Provide the [x, y] coordinate of the cell's center where the given text is located.  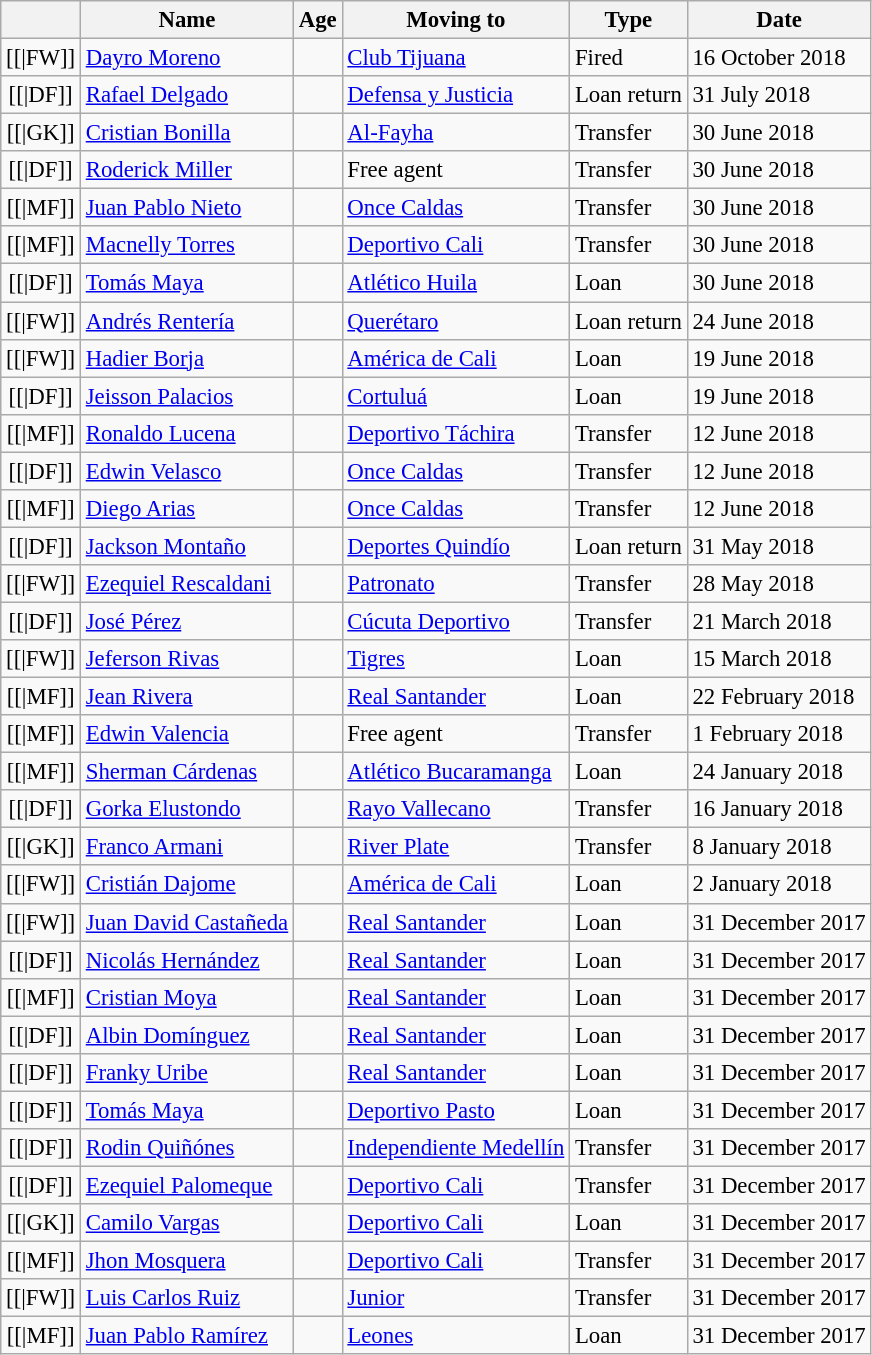
Franky Uribe [186, 1073]
Fired [628, 58]
Gorka Elustondo [186, 809]
Jeisson Palacios [186, 396]
Franco Armani [186, 847]
Defensa y Justicia [456, 95]
Date [779, 20]
Jeferson Rivas [186, 659]
Macnelly Torres [186, 245]
Cristian Bonilla [186, 133]
Al-Fayha [456, 133]
Type [628, 20]
Name [186, 20]
Albin Domínguez [186, 1035]
Atlético Bucaramanga [456, 772]
21 March 2018 [779, 621]
Edwin Valencia [186, 734]
Hadier Borja [186, 358]
Tigres [456, 659]
Leones [456, 1336]
Roderick Miller [186, 170]
16 October 2018 [779, 58]
31 May 2018 [779, 546]
Moving to [456, 20]
Deportes Quindío [456, 546]
22 February 2018 [779, 697]
Cortuluá [456, 396]
Juan Pablo Ramírez [186, 1336]
15 March 2018 [779, 659]
24 June 2018 [779, 321]
24 January 2018 [779, 772]
Juan Pablo Nieto [186, 208]
Dayro Moreno [186, 58]
28 May 2018 [779, 584]
Camilo Vargas [186, 1223]
Atlético Huila [456, 283]
Ronaldo Lucena [186, 433]
1 February 2018 [779, 734]
Luis Carlos Ruiz [186, 1298]
Deportivo Táchira [456, 433]
Cúcuta Deportivo [456, 621]
José Pérez [186, 621]
Nicolás Hernández [186, 960]
16 January 2018 [779, 809]
Patronato [456, 584]
Juan David Castañeda [186, 922]
Junior [456, 1298]
Jean Rivera [186, 697]
Club Tijuana [456, 58]
2 January 2018 [779, 885]
Ezequiel Palomeque [186, 1185]
8 January 2018 [779, 847]
Diego Arias [186, 509]
Cristián Dajome [186, 885]
Rafael Delgado [186, 95]
Andrés Rentería [186, 321]
Independiente Medellín [456, 1148]
Rayo Vallecano [456, 809]
Jhon Mosquera [186, 1261]
Deportivo Pasto [456, 1110]
Rodin Quiñónes [186, 1148]
Querétaro [456, 321]
Sherman Cárdenas [186, 772]
31 July 2018 [779, 95]
Cristian Moya [186, 997]
Edwin Velasco [186, 471]
Jackson Montaño [186, 546]
Age [318, 20]
Ezequiel Rescaldani [186, 584]
River Plate [456, 847]
